Determine the [x, y] coordinate at the center of the cell enclosing the given text.  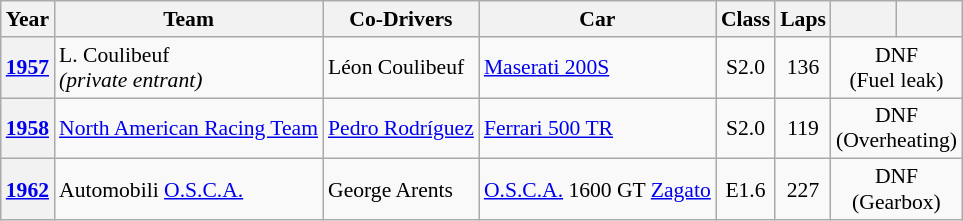
Léon Coulibeuf [401, 68]
North American Racing Team [188, 128]
119 [803, 128]
Co-Drivers [401, 19]
E1.6 [746, 190]
O.S.C.A. 1600 GT Zagato [598, 190]
Maserati 200S [598, 68]
DNF(Gearbox) [896, 190]
136 [803, 68]
Car [598, 19]
Team [188, 19]
1957 [28, 68]
DNF(Fuel leak) [896, 68]
Laps [803, 19]
227 [803, 190]
Automobili O.S.C.A. [188, 190]
DNF(Overheating) [896, 128]
George Arents [401, 190]
Year [28, 19]
Ferrari 500 TR [598, 128]
1962 [28, 190]
Pedro Rodríguez [401, 128]
L. Coulibeuf(private entrant) [188, 68]
Class [746, 19]
1958 [28, 128]
